Output the [X, Y] coordinate of the center of the cell containing the given text.  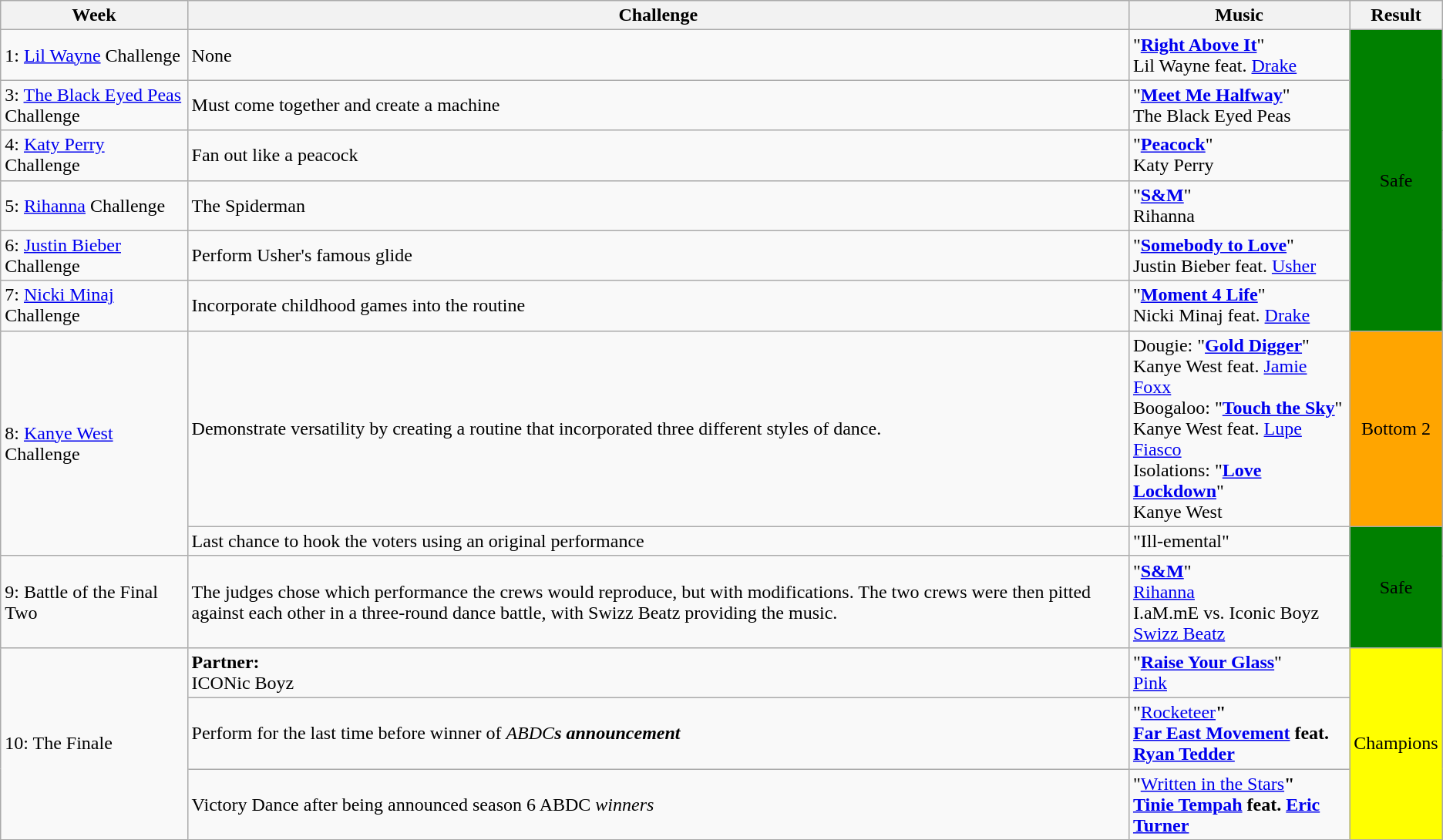
Result [1396, 15]
Week [94, 15]
"Meet Me Halfway"The Black Eyed Peas [1239, 105]
"Rocketeer"Far East Movement feat. Ryan Tedder [1239, 733]
3: The Black Eyed Peas Challenge [94, 105]
8: Kanye West Challenge [94, 443]
Last chance to hook the voters using an original performance [658, 541]
"Somebody to Love"Justin Bieber feat. Usher [1239, 256]
"Peacock"Katy Perry [1239, 156]
Bottom 2 [1396, 428]
Challenge [658, 15]
Fan out like a peacock [658, 156]
"S&M"Rihanna [1239, 205]
None [658, 55]
Perform Usher's famous glide [658, 256]
1: Lil Wayne Challenge [94, 55]
6: Justin Bieber Challenge [94, 256]
"Written in the Stars"Tinie Tempah feat. Eric Turner [1239, 805]
Partner:ICONic Boyz [658, 672]
9: Battle of the Final Two [94, 601]
Incorporate childhood games into the routine [658, 305]
Music [1239, 15]
10: The Finale [94, 743]
Dougie: "Gold Digger"Kanye West feat. Jamie FoxxBoogaloo: "Touch the Sky"Kanye West feat. Lupe FiascoIsolations: "Love Lockdown"Kanye West [1239, 428]
"Ill-emental" [1239, 541]
"Right Above It"Lil Wayne feat. Drake [1239, 55]
Champions [1396, 743]
4: Katy Perry Challenge [94, 156]
"Moment 4 Life"Nicki Minaj feat. Drake [1239, 305]
Demonstrate versatility by creating a routine that incorporated three different styles of dance. [658, 428]
Must come together and create a machine [658, 105]
Victory Dance after being announced season 6 ABDC winners [658, 805]
"S&M"RihannaI.aM.mE vs. Iconic BoyzSwizz Beatz [1239, 601]
5: Rihanna Challenge [94, 205]
Perform for the last time before winner of ABDCs announcement [658, 733]
7: Nicki Minaj Challenge [94, 305]
The Spiderman [658, 205]
"Raise Your Glass"Pink [1239, 672]
